Scan for the cell matching the given text and deliver its (X, Y) coordinate at center. 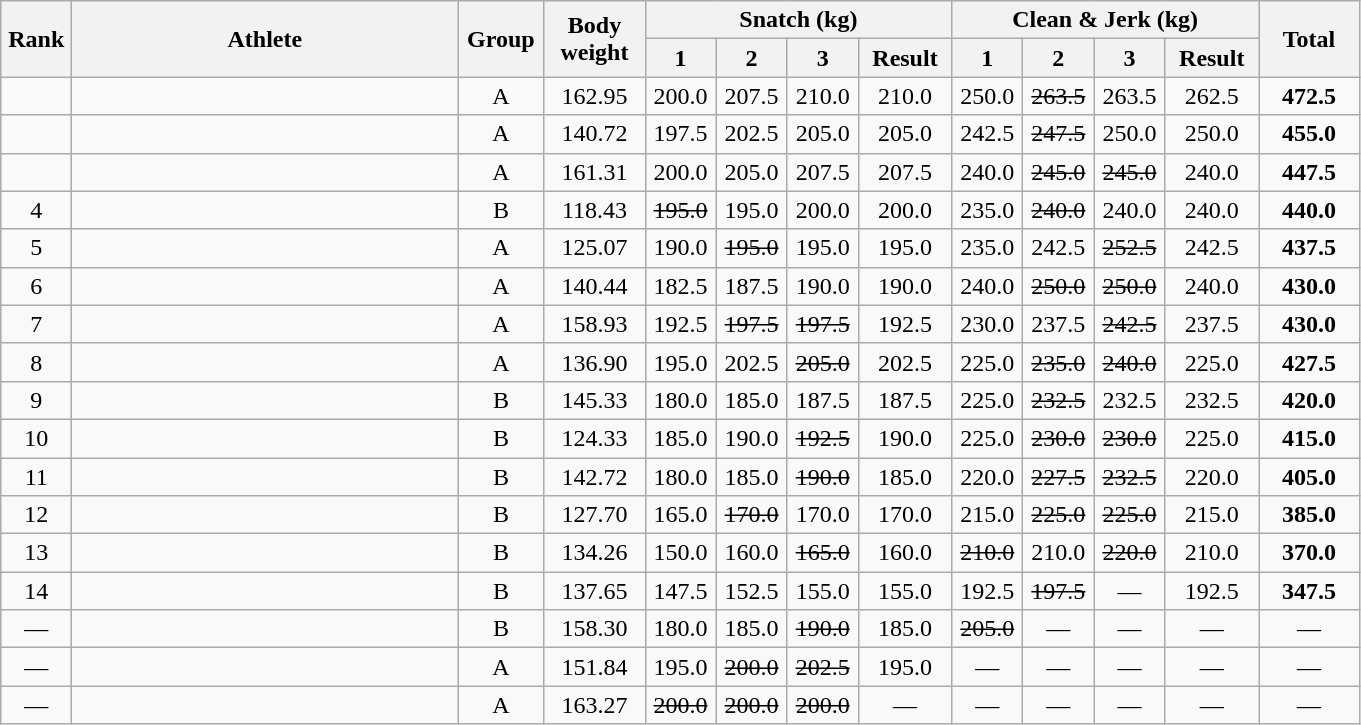
247.5 (1058, 134)
370.0 (1308, 553)
420.0 (1308, 400)
14 (36, 591)
125.07 (594, 248)
347.5 (1308, 591)
162.95 (594, 96)
440.0 (1308, 210)
8 (36, 362)
163.27 (594, 705)
Rank (36, 39)
7 (36, 324)
11 (36, 477)
137.65 (594, 591)
472.5 (1308, 96)
127.70 (594, 515)
Snatch (kg) (798, 20)
12 (36, 515)
136.90 (594, 362)
124.33 (594, 438)
4 (36, 210)
5 (36, 248)
10 (36, 438)
140.44 (594, 286)
158.30 (594, 629)
152.5 (752, 591)
158.93 (594, 324)
Body weight (594, 39)
134.26 (594, 553)
427.5 (1308, 362)
Total (1308, 39)
415.0 (1308, 438)
Clean & Jerk (kg) (1106, 20)
385.0 (1308, 515)
6 (36, 286)
151.84 (594, 667)
150.0 (680, 553)
Group (501, 39)
252.5 (1130, 248)
147.5 (680, 591)
13 (36, 553)
455.0 (1308, 134)
227.5 (1058, 477)
405.0 (1308, 477)
182.5 (680, 286)
437.5 (1308, 248)
161.31 (594, 172)
142.72 (594, 477)
447.5 (1308, 172)
140.72 (594, 134)
9 (36, 400)
262.5 (1212, 96)
Athlete (265, 39)
118.43 (594, 210)
145.33 (594, 400)
